From the cell containing the given text, extract its center point as (X, Y) coordinate. 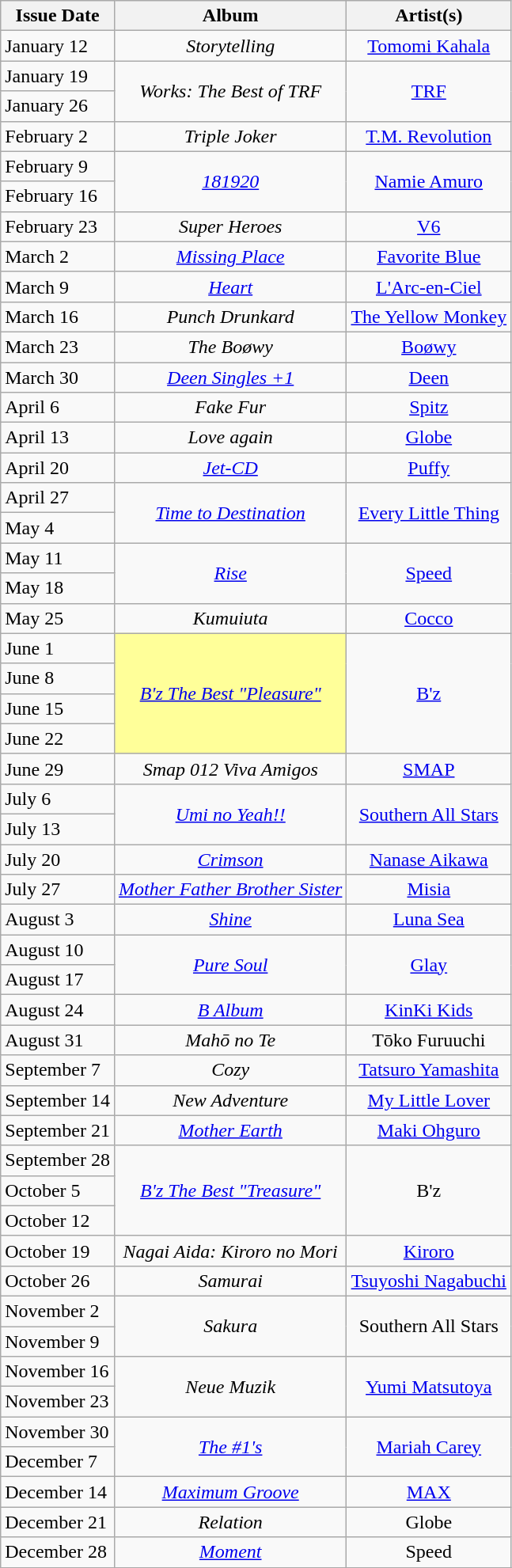
March 9 (58, 287)
September 28 (58, 1160)
February 16 (58, 196)
March 2 (58, 256)
June 1 (58, 648)
B'z The Best "Treasure" (229, 1190)
September 21 (58, 1130)
The Boøwy (229, 347)
Mariah Carey (429, 1447)
Mother Earth (229, 1130)
August 31 (58, 1040)
Love again (229, 438)
Glay (429, 965)
Pure Soul (229, 965)
April 6 (58, 408)
Fake Fur (229, 408)
Tōko Furuuchi (429, 1040)
May 18 (58, 588)
June 29 (58, 769)
Umi no Yeah!! (229, 814)
T.M. Revolution (429, 136)
August 10 (58, 950)
Nanase Aikawa (429, 859)
SMAP (429, 769)
Yumi Matsutoya (429, 1387)
October 5 (58, 1190)
Favorite Blue (429, 256)
Luna Sea (429, 920)
Spitz (429, 408)
May 4 (58, 528)
July 27 (58, 890)
Shine (229, 920)
Cozy (229, 1070)
Triple Joker (229, 136)
Heart (229, 287)
KinKi Kids (429, 1010)
March 30 (58, 378)
February 2 (58, 136)
My Little Lover (429, 1100)
Jet-CD (229, 468)
Tomomi Kahala (429, 46)
March 16 (58, 317)
V6 (429, 226)
June 15 (58, 708)
Neue Muzik (229, 1387)
April 27 (58, 498)
June 8 (58, 678)
The Yellow Monkey (429, 317)
November 23 (58, 1402)
Artist(s) (429, 16)
October 26 (58, 1281)
February 23 (58, 226)
Mahō no Te (229, 1040)
July 6 (58, 799)
Relation (229, 1522)
August 24 (58, 1010)
Kiroro (429, 1251)
November 30 (58, 1432)
January 12 (58, 46)
August 17 (58, 980)
Kumuiuta (229, 618)
Boøwy (429, 347)
Samurai (229, 1281)
April 20 (58, 468)
Namie Amuro (429, 181)
Nagai Aida: Kiroro no Mori (229, 1251)
Misia (429, 890)
October 19 (58, 1251)
Album (229, 16)
Mother Father Brother Sister (229, 890)
Super Heroes (229, 226)
December 28 (58, 1552)
Crimson (229, 859)
October 12 (58, 1221)
Rise (229, 573)
B'z The Best "Pleasure" (229, 693)
November 2 (58, 1311)
December 21 (58, 1522)
July 13 (58, 829)
December 7 (58, 1462)
Every Little Thing (429, 513)
Tatsuro Yamashita (429, 1070)
May 25 (58, 618)
MAX (429, 1492)
Puffy (429, 468)
TRF (429, 91)
L'Arc-en-Ciel (429, 287)
January 26 (58, 106)
December 14 (58, 1492)
Storytelling (229, 46)
Tsuyoshi Nagabuchi (429, 1281)
November 16 (58, 1372)
Maximum Groove (229, 1492)
Missing Place (229, 256)
April 13 (58, 438)
Cocco (429, 618)
Smap 012 Viva Amigos (229, 769)
Moment (229, 1552)
February 9 (58, 166)
March 23 (58, 347)
Works: The Best of TRF (229, 91)
The #1's (229, 1447)
181920 (229, 181)
New Adventure (229, 1100)
September 14 (58, 1100)
June 22 (58, 738)
Sakura (229, 1326)
July 20 (58, 859)
August 3 (58, 920)
May 11 (58, 558)
September 7 (58, 1070)
Deen (429, 378)
B Album (229, 1010)
Maki Ohguro (429, 1130)
January 19 (58, 76)
Time to Destination (229, 513)
November 9 (58, 1342)
Issue Date (58, 16)
Deen Singles +1 (229, 378)
Punch Drunkard (229, 317)
